Output the (x, y) coordinate of the center of the cell containing the given text.  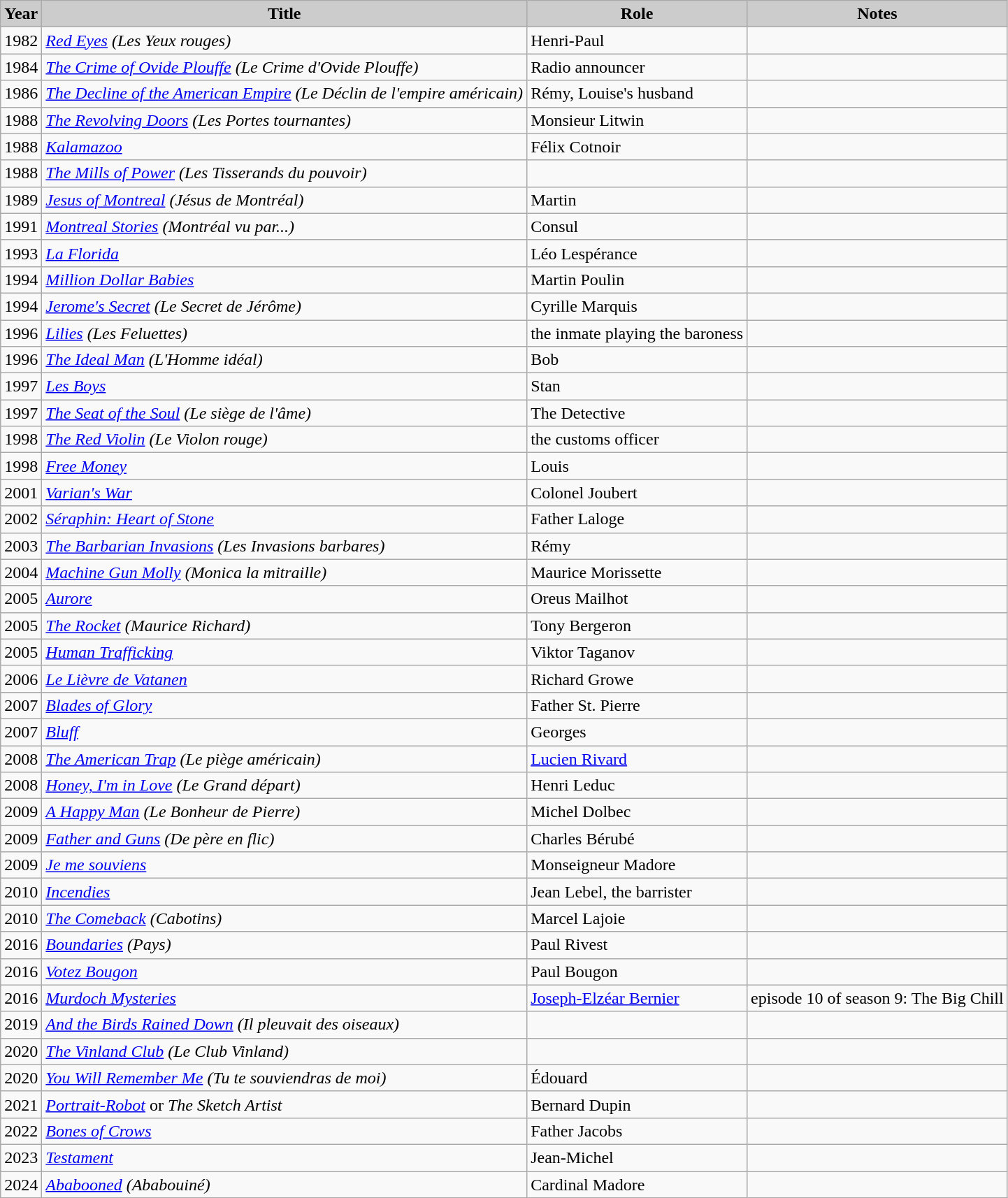
episode 10 of season 9: The Big Chill (878, 998)
Father St. Pierre (638, 705)
Séraphin: Heart of Stone (285, 519)
Role (638, 14)
Louis (638, 466)
Les Boys (285, 387)
Radio announcer (638, 67)
Le Lièvre de Vatanen (285, 679)
Stan (638, 387)
Paul Bougon (638, 972)
Oreus Mailhot (638, 599)
Cardinal Madore (638, 1185)
Michel Dolbec (638, 812)
Aurore (285, 599)
Félix Cotnoir (638, 147)
Rémy (638, 546)
The Rocket (Maurice Richard) (285, 626)
2001 (21, 493)
Jerome's Secret (Le Secret de Jérôme) (285, 306)
Father and Guns (De père en flic) (285, 839)
Incendies (285, 892)
2021 (21, 1104)
Montreal Stories (Montréal vu par...) (285, 226)
Joseph-Elzéar Bernier (638, 998)
Je me souviens (285, 865)
The Detective (638, 413)
The Red Violin (Le Violon rouge) (285, 440)
Rémy, Louise's husband (638, 94)
Henri-Paul (638, 41)
Richard Growe (638, 679)
Father Laloge (638, 519)
Notes (878, 14)
The Comeback (Cabotins) (285, 918)
Cyrille Marquis (638, 306)
2002 (21, 519)
The Ideal Man (L'Homme idéal) (285, 360)
Monseigneur Madore (638, 865)
Lucien Rivard (638, 758)
Paul Rivest (638, 945)
Bluff (285, 732)
Honey, I'm in Love (Le Grand départ) (285, 786)
Portrait-Robot or The Sketch Artist (285, 1104)
Martin Poulin (638, 280)
The Revolving Doors (Les Portes tournantes) (285, 120)
Blades of Glory (285, 705)
Jean Lebel, the barrister (638, 892)
Bernard Dupin (638, 1104)
Ababooned (Ababouiné) (285, 1185)
2019 (21, 1025)
The Mills of Power (Les Tisserands du pouvoir) (285, 173)
1989 (21, 200)
You Will Remember Me (Tu te souviendras de moi) (285, 1078)
Édouard (638, 1078)
Monsieur Litwin (638, 120)
Testament (285, 1157)
2024 (21, 1185)
Jean-Michel (638, 1157)
Human Trafficking (285, 652)
Consul (638, 226)
1993 (21, 253)
Red Eyes (Les Yeux rouges) (285, 41)
The Crime of Ovide Plouffe (Le Crime d'Ovide Plouffe) (285, 67)
1991 (21, 226)
Million Dollar Babies (285, 280)
1986 (21, 94)
Tony Bergeron (638, 626)
Bones of Crows (285, 1131)
2006 (21, 679)
Georges (638, 732)
1984 (21, 67)
Kalamazoo (285, 147)
2022 (21, 1131)
La Florida (285, 253)
Murdoch Mysteries (285, 998)
Machine Gun Molly (Monica la mitraille) (285, 572)
Free Money (285, 466)
And the Birds Rained Down (Il pleuvait des oiseaux) (285, 1025)
Year (21, 14)
The Vinland Club (Le Club Vinland) (285, 1051)
Colonel Joubert (638, 493)
The Barbarian Invasions (Les Invasions barbares) (285, 546)
the inmate playing the baroness (638, 333)
Jesus of Montreal (Jésus de Montréal) (285, 200)
Viktor Taganov (638, 652)
Charles Bérubé (638, 839)
The American Trap (Le piège américain) (285, 758)
Lilies (Les Feluettes) (285, 333)
Title (285, 14)
The Decline of the American Empire (Le Déclin de l'empire américain) (285, 94)
2004 (21, 572)
Varian's War (285, 493)
A Happy Man (Le Bonheur de Pierre) (285, 812)
Father Jacobs (638, 1131)
Boundaries (Pays) (285, 945)
Martin (638, 200)
Marcel Lajoie (638, 918)
Votez Bougon (285, 972)
2023 (21, 1157)
Bob (638, 360)
the customs officer (638, 440)
The Seat of the Soul (Le siège de l'âme) (285, 413)
1982 (21, 41)
Henri Leduc (638, 786)
Léo Lespérance (638, 253)
2003 (21, 546)
Maurice Morissette (638, 572)
